Identify which cell holds the provided text, then report its (x, y) central coordinate. 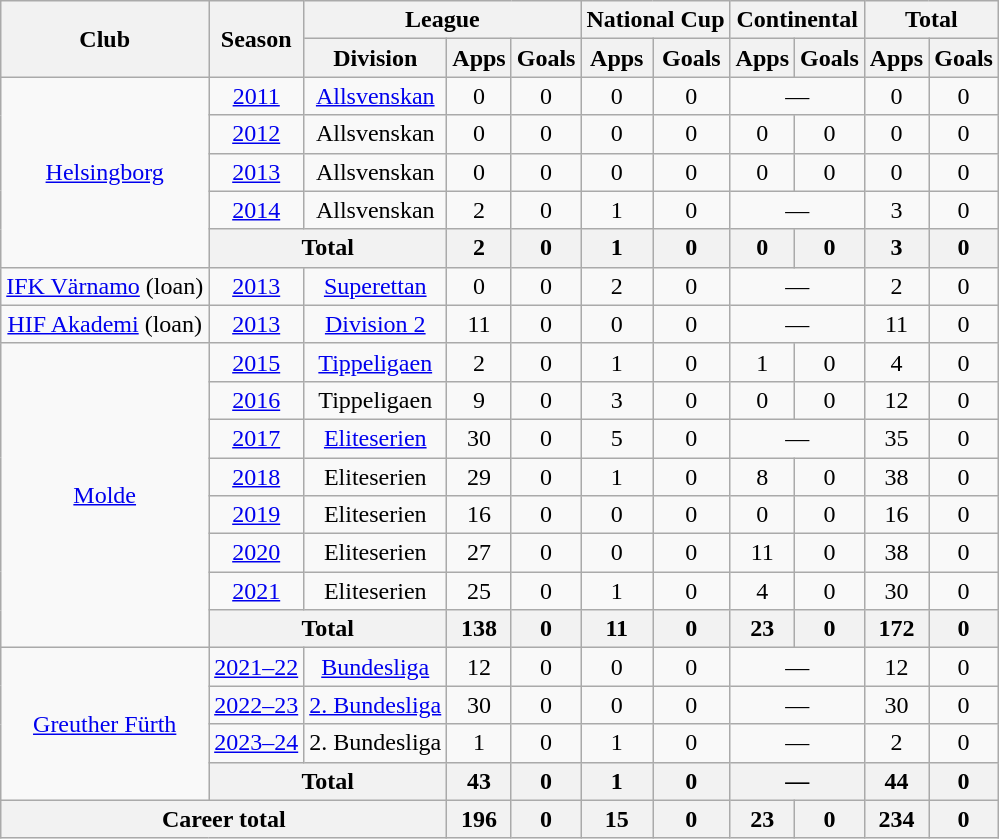
Helsingborg (105, 172)
Continental (797, 20)
2021–22 (256, 667)
2018 (256, 477)
2011 (256, 96)
Division 2 (376, 324)
2016 (256, 400)
2019 (256, 515)
29 (479, 477)
234 (896, 819)
Greuther Fürth (105, 724)
25 (479, 591)
Molde (105, 495)
172 (896, 629)
IFK Värnamo (loan) (105, 286)
43 (479, 781)
Superettan (376, 286)
HIF Akademi (loan) (105, 324)
2021 (256, 591)
2014 (256, 210)
27 (479, 553)
Club (105, 39)
National Cup (656, 20)
Career total (224, 819)
8 (762, 477)
138 (479, 629)
2017 (256, 438)
Bundesliga (376, 667)
196 (479, 819)
44 (896, 781)
2023–24 (256, 743)
15 (617, 819)
5 (617, 438)
League (442, 20)
2015 (256, 362)
2022–23 (256, 705)
Division (376, 58)
9 (479, 400)
2012 (256, 134)
35 (896, 438)
2020 (256, 553)
Season (256, 39)
